From the cell containing the given text, extract its center point as (x, y) coordinate. 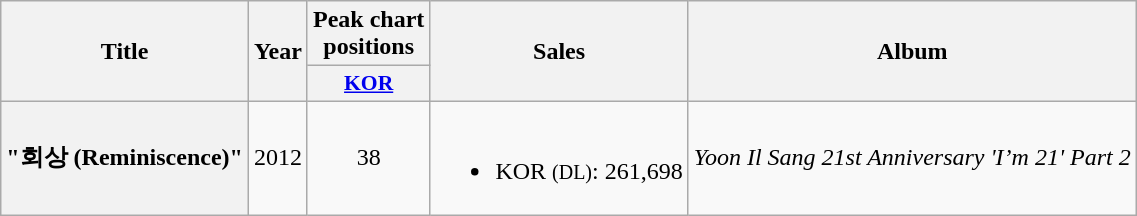
Yoon Il Sang 21st Anniversary 'I’m 21' Part 2 (912, 158)
Year (278, 52)
Title (125, 52)
Album (912, 52)
38 (368, 158)
"회상 (Reminiscence)" (125, 158)
2012 (278, 158)
KOR (DL): 261,698 (559, 158)
Sales (559, 52)
Peak chartpositions (368, 34)
KOR (368, 84)
